Identify which cell holds the provided text, then report its [X, Y] central coordinate. 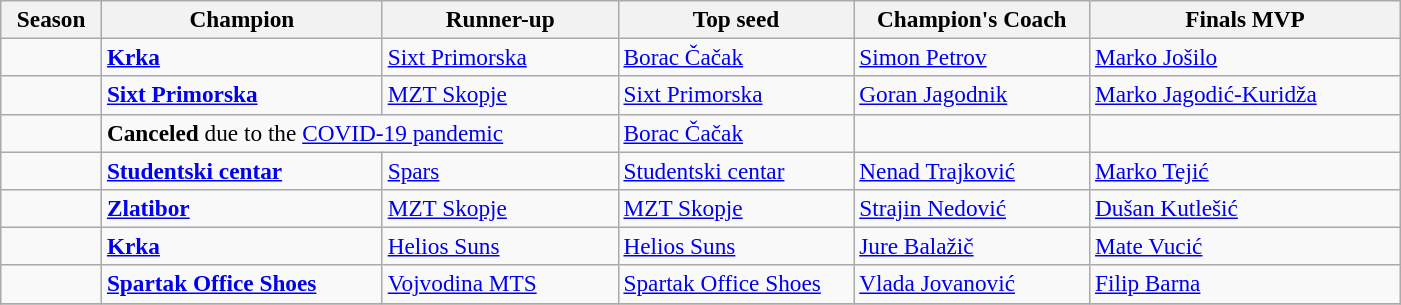
Goran Jagodnik [972, 95]
Marko Tejić [1246, 170]
Finals MVP [1246, 19]
Champion's Coach [972, 19]
Mate Vucić [1246, 246]
Vlada Jovanović [972, 284]
Top seed [736, 19]
Simon Petrov [972, 57]
Strajin Nedović [972, 208]
Zlatibor [242, 208]
Season [52, 19]
Vojvodina MTS [500, 284]
Runner-up [500, 19]
Canceled due to the COVID-19 pandemic [360, 133]
Jure Balažič [972, 246]
Dušan Kutlešić [1246, 208]
Filip Barna [1246, 284]
Nenad Trajković [972, 170]
Spars [500, 170]
Champion [242, 19]
Marko Jagodić-Kuridža [1246, 95]
Marko Jošilo [1246, 57]
